Return the (X, Y) coordinate for the center point of the cell that contains the specified text.  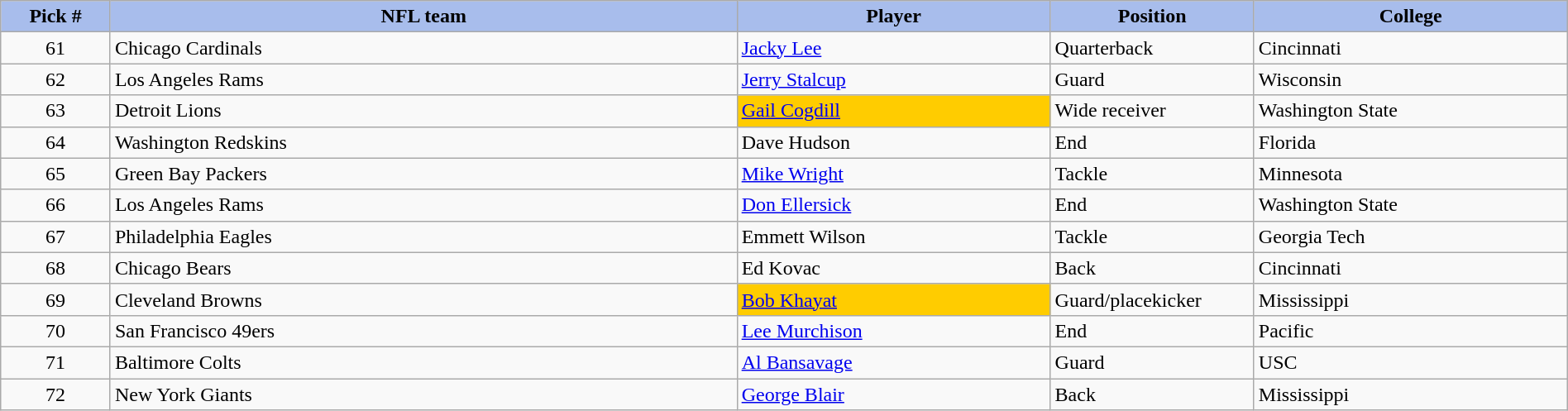
Wisconsin (1411, 79)
Florida (1411, 142)
Pacific (1411, 331)
66 (56, 205)
Player (893, 17)
Washington Redskins (423, 142)
Georgia Tech (1411, 237)
Gail Cogdill (893, 111)
Bob Khayat (893, 299)
Quarterback (1152, 48)
New York Giants (423, 394)
Guard/placekicker (1152, 299)
69 (56, 299)
Wide receiver (1152, 111)
61 (56, 48)
63 (56, 111)
Philadelphia Eagles (423, 237)
Green Bay Packers (423, 174)
Lee Murchison (893, 331)
Baltimore Colts (423, 362)
Pick # (56, 17)
San Francisco 49ers (423, 331)
64 (56, 142)
Al Bansavage (893, 362)
68 (56, 268)
Detroit Lions (423, 111)
65 (56, 174)
USC (1411, 362)
Cleveland Browns (423, 299)
NFL team (423, 17)
71 (56, 362)
Mike Wright (893, 174)
Emmett Wilson (893, 237)
Position (1152, 17)
Jacky Lee (893, 48)
Dave Hudson (893, 142)
67 (56, 237)
College (1411, 17)
Chicago Bears (423, 268)
Chicago Cardinals (423, 48)
Don Ellersick (893, 205)
Minnesota (1411, 174)
Ed Kovac (893, 268)
Jerry Stalcup (893, 79)
62 (56, 79)
72 (56, 394)
George Blair (893, 394)
70 (56, 331)
